Output the (x, y) coordinate of the center of the cell containing the given text.  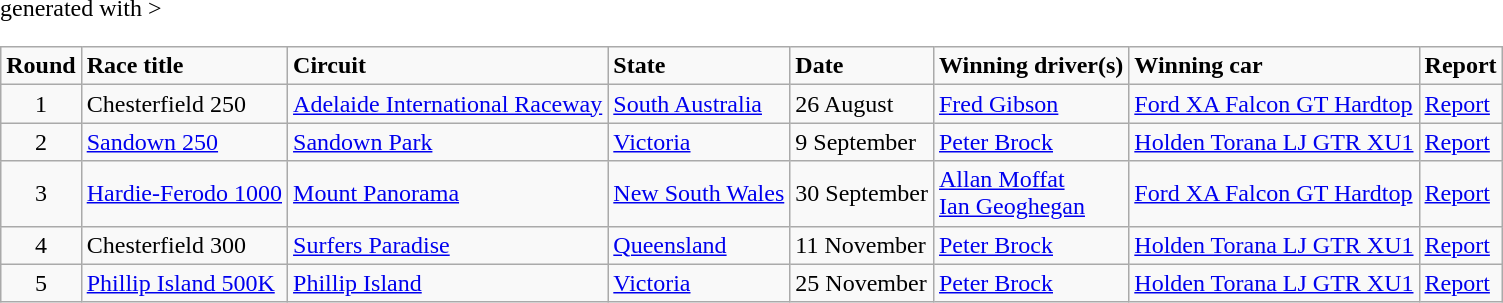
Race title (184, 66)
Circuit (448, 66)
Winning driver(s) (1030, 66)
Sandown 250 (184, 142)
5 (41, 283)
26 August (862, 104)
South Australia (699, 104)
Winning car (1274, 66)
Hardie-Ferodo 1000 (184, 194)
State (699, 66)
9 September (862, 142)
1 (41, 104)
Allan Moffat Ian Geoghegan (1030, 194)
Adelaide International Raceway (448, 104)
25 November (862, 283)
11 November (862, 245)
4 (41, 245)
3 (41, 194)
Chesterfield 250 (184, 104)
Mount Panorama (448, 194)
2 (41, 142)
Sandown Park (448, 142)
Chesterfield 300 (184, 245)
Fred Gibson (1030, 104)
Phillip Island 500K (184, 283)
Phillip Island (448, 283)
New South Wales (699, 194)
Surfers Paradise (448, 245)
Date (862, 66)
30 September (862, 194)
Round (41, 66)
Queensland (699, 245)
